Search for the cell housing the specified text and yield its (X, Y) center coordinate. 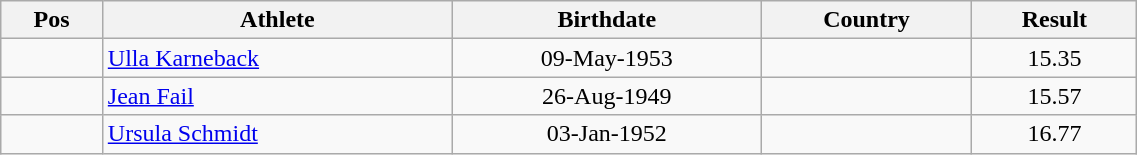
Country (866, 20)
09-May-1953 (606, 58)
Ulla Karneback (277, 58)
Result (1054, 20)
Pos (52, 20)
16.77 (1054, 134)
26-Aug-1949 (606, 96)
03-Jan-1952 (606, 134)
Ursula Schmidt (277, 134)
15.57 (1054, 96)
Birthdate (606, 20)
Athlete (277, 20)
15.35 (1054, 58)
Jean Fail (277, 96)
